Return the [X, Y] coordinate for the center point of the cell that contains the specified text.  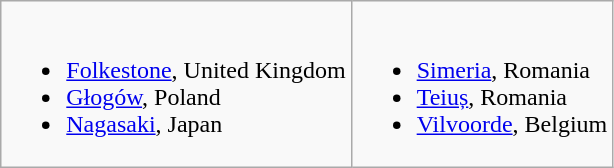
Folkestone, United Kingdom Głogów, Poland Nagasaki, Japan [176, 84]
Simeria, Romania Teiuș, Romania Vilvoorde, Belgium [482, 84]
